Extract the [x, y] coordinate from the center of the cell holding the provided text.  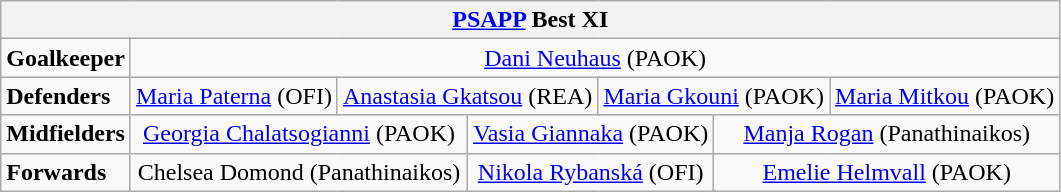
Dani Neuhaus (PAOK) [594, 58]
Emelie Helmvall (PAOK) [887, 172]
Vasia Giannaka (PAOK) [591, 134]
Midfielders [66, 134]
Manja Rogan (Panathinaikos) [887, 134]
Forwards [66, 172]
Maria Gkouni (PAOK) [714, 96]
PSAPP Best XI [530, 20]
Maria Paterna (OFI) [234, 96]
Defenders [66, 96]
Anastasia Gkatsou (REA) [467, 96]
Nikola Rybanská (OFI) [591, 172]
Maria Mitkou (PAOK) [945, 96]
Chelsea Domond (Panathinaikos) [298, 172]
Georgia Chalatsogianni (PAOK) [298, 134]
Goalkeeper [66, 58]
